Scan for the cell matching the given text and deliver its [x, y] coordinate at center. 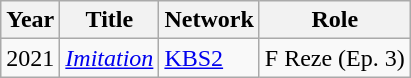
Year [30, 20]
2021 [30, 58]
Imitation [110, 58]
Title [110, 20]
KBS2 [209, 58]
Role [334, 20]
Network [209, 20]
F Reze (Ep. 3) [334, 58]
